Return (x, y) of the center of cell containing provided text 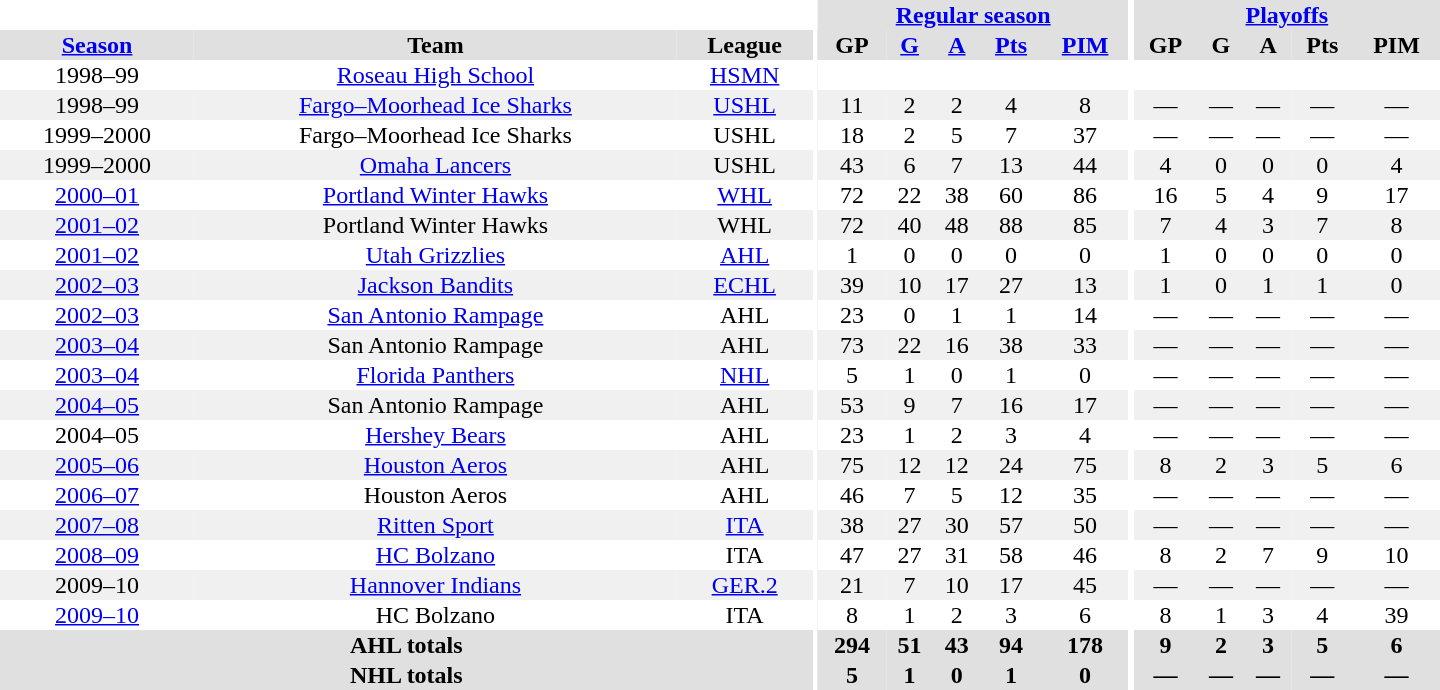
57 (1010, 525)
2008–09 (97, 555)
40 (910, 225)
Roseau High School (436, 75)
Hershey Bears (436, 435)
58 (1010, 555)
NHL totals (406, 675)
Jackson Bandits (436, 285)
AHL totals (406, 645)
Regular season (974, 15)
45 (1086, 585)
24 (1010, 465)
Florida Panthers (436, 375)
44 (1086, 165)
30 (956, 525)
2000–01 (97, 195)
Team (436, 45)
86 (1086, 195)
Hannover Indians (436, 585)
51 (910, 645)
2005–06 (97, 465)
ECHL (745, 285)
33 (1086, 345)
88 (1010, 225)
48 (956, 225)
47 (852, 555)
37 (1086, 135)
85 (1086, 225)
53 (852, 405)
14 (1086, 315)
294 (852, 645)
GER.2 (745, 585)
Playoffs (1287, 15)
31 (956, 555)
Ritten Sport (436, 525)
2006–07 (97, 495)
60 (1010, 195)
Omaha Lancers (436, 165)
League (745, 45)
73 (852, 345)
178 (1086, 645)
HSMN (745, 75)
21 (852, 585)
18 (852, 135)
94 (1010, 645)
2007–08 (97, 525)
NHL (745, 375)
35 (1086, 495)
11 (852, 105)
Season (97, 45)
50 (1086, 525)
Utah Grizzlies (436, 255)
